Capture the cell that displays the provided text and extract its [x, y] central coordinate. 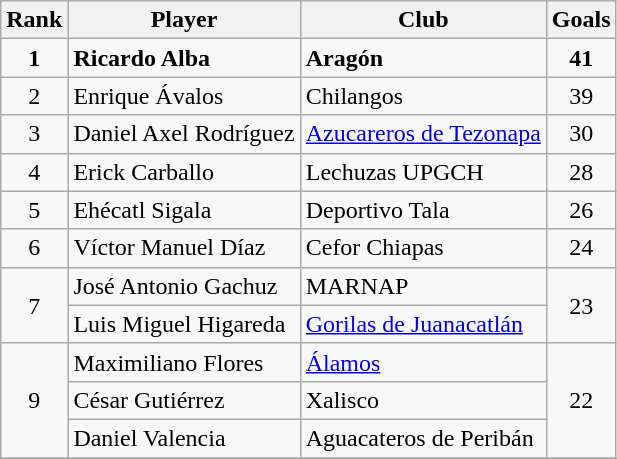
Rank [34, 20]
Aragón [423, 58]
Erick Carballo [184, 172]
2 [34, 96]
Ehécatl Sigala [184, 210]
39 [581, 96]
Chilangos [423, 96]
22 [581, 400]
4 [34, 172]
Aguacateros de Peribán [423, 438]
Cefor Chiapas [423, 248]
23 [581, 305]
3 [34, 134]
Maximiliano Flores [184, 362]
Gorilas de Juanacatlán [423, 324]
28 [581, 172]
Álamos [423, 362]
9 [34, 400]
MARNAP [423, 286]
José Antonio Gachuz [184, 286]
Xalisco [423, 400]
Azucareros de Tezonapa [423, 134]
Víctor Manuel Díaz [184, 248]
1 [34, 58]
Lechuzas UPGCH [423, 172]
5 [34, 210]
41 [581, 58]
24 [581, 248]
7 [34, 305]
30 [581, 134]
Club [423, 20]
Deportivo Tala [423, 210]
Player [184, 20]
Daniel Valencia [184, 438]
Ricardo Alba [184, 58]
Luis Miguel Higareda [184, 324]
Goals [581, 20]
César Gutiérrez [184, 400]
Enrique Ávalos [184, 96]
Daniel Axel Rodríguez [184, 134]
26 [581, 210]
6 [34, 248]
